Identify which cell holds the provided text, then report its [X, Y] central coordinate. 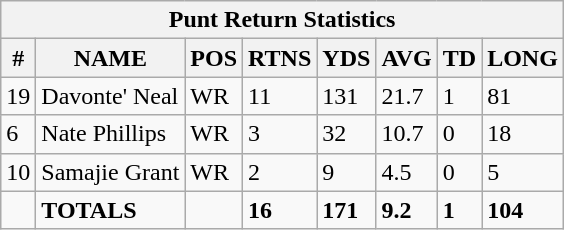
104 [523, 210]
131 [346, 96]
TOTALS [110, 210]
NAME [110, 58]
Samajie Grant [110, 172]
10 [18, 172]
171 [346, 210]
RTNS [280, 58]
2 [280, 172]
Davonte' Neal [110, 96]
Punt Return Statistics [282, 20]
# [18, 58]
3 [280, 134]
4.5 [406, 172]
POS [214, 58]
TD [459, 58]
5 [523, 172]
81 [523, 96]
9 [346, 172]
9.2 [406, 210]
18 [523, 134]
11 [280, 96]
32 [346, 134]
21.7 [406, 96]
10.7 [406, 134]
LONG [523, 58]
Nate Phillips [110, 134]
19 [18, 96]
YDS [346, 58]
AVG [406, 58]
16 [280, 210]
6 [18, 134]
